Search for the cell housing the specified text and yield its (X, Y) center coordinate. 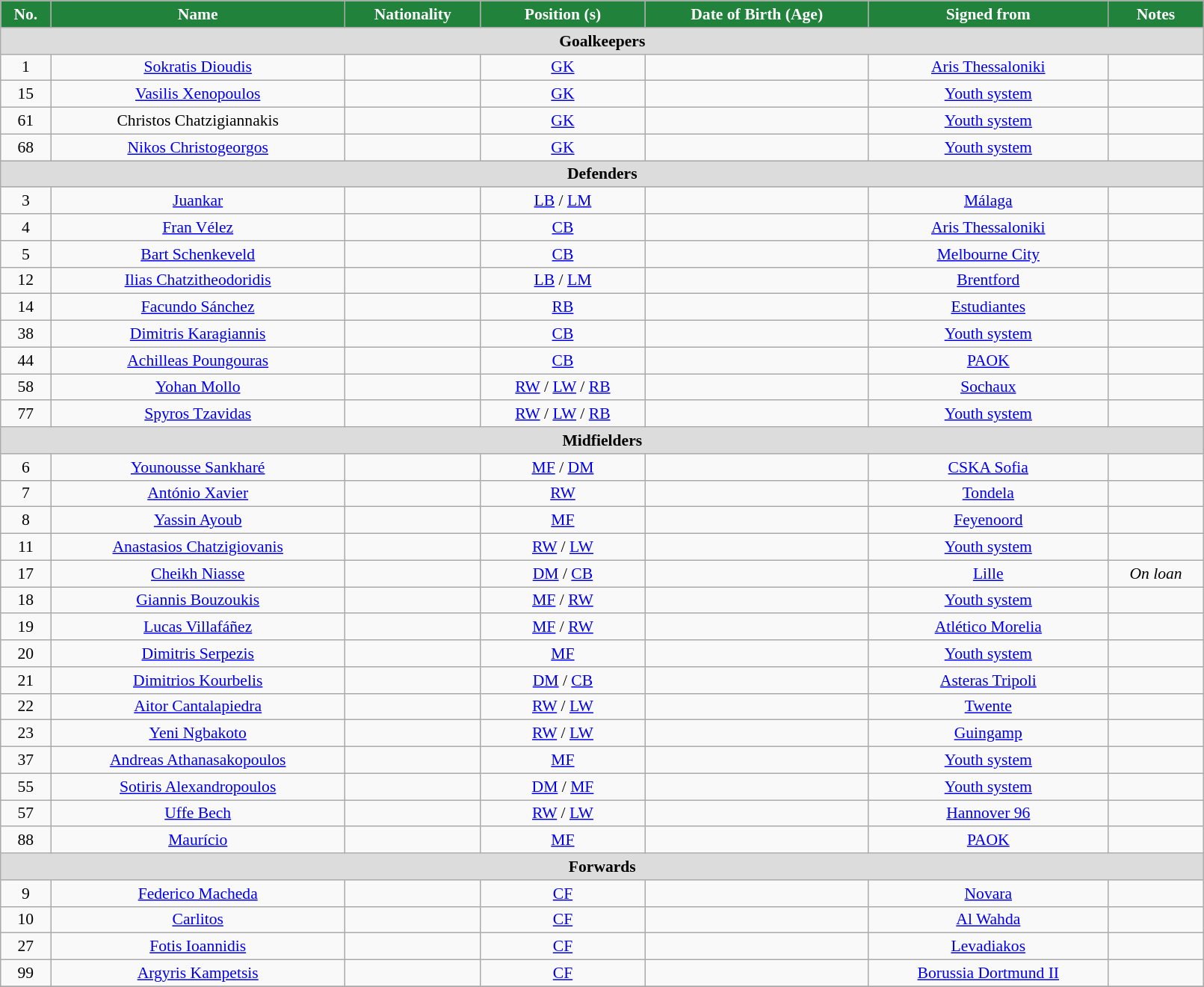
CSKA Sofia (988, 467)
15 (25, 94)
Signed from (988, 14)
Estudiantes (988, 307)
Yeni Ngbakoto (198, 734)
Fran Vélez (198, 227)
Maurício (198, 840)
Argyris Kampetsis (198, 974)
27 (25, 947)
Guingamp (988, 734)
Brentford (988, 280)
Nikos Christogeorgos (198, 147)
22 (25, 707)
Fotis Ioannidis (198, 947)
Christos Chatzigiannakis (198, 121)
Lucas Villafáñez (198, 627)
77 (25, 414)
Lille (988, 574)
68 (25, 147)
19 (25, 627)
Anastasios Chatzigiovanis (198, 547)
Uffe Bech (198, 814)
21 (25, 680)
Novara (988, 894)
20 (25, 654)
Levadiakos (988, 947)
Midfielders (602, 440)
11 (25, 547)
99 (25, 974)
Forwards (602, 867)
António Xavier (198, 493)
Vasilis Xenopoulos (198, 94)
8 (25, 520)
44 (25, 360)
Name (198, 14)
17 (25, 574)
Sokratis Dioudis (198, 67)
1 (25, 67)
18 (25, 600)
9 (25, 894)
Andreas Athanasakopoulos (198, 760)
Al Wahda (988, 920)
55 (25, 787)
7 (25, 493)
Twente (988, 707)
On loan (1155, 574)
12 (25, 280)
Cheikh Niasse (198, 574)
58 (25, 387)
Defenders (602, 174)
Málaga (988, 201)
6 (25, 467)
Younousse Sankharé (198, 467)
Tondela (988, 493)
MF / DM (563, 467)
No. (25, 14)
37 (25, 760)
Position (s) (563, 14)
61 (25, 121)
Sochaux (988, 387)
Facundo Sánchez (198, 307)
3 (25, 201)
RW (563, 493)
5 (25, 254)
DM / MF (563, 787)
Goalkeepers (602, 41)
Spyros Tzavidas (198, 414)
Bart Schenkeveld (198, 254)
Dimitris Karagiannis (198, 334)
Atlético Morelia (988, 627)
Aitor Cantalapiedra (198, 707)
Achilleas Poungouras (198, 360)
57 (25, 814)
Carlitos (198, 920)
Nationality (413, 14)
Giannis Bouzoukis (198, 600)
Yassin Ayoub (198, 520)
10 (25, 920)
Ilias Chatzitheodoridis (198, 280)
Juankar (198, 201)
Borussia Dortmund II (988, 974)
Feyenoord (988, 520)
38 (25, 334)
Asteras Tripoli (988, 680)
Sotiris Alexandropoulos (198, 787)
RB (563, 307)
Notes (1155, 14)
Yohan Mollo (198, 387)
Hannover 96 (988, 814)
88 (25, 840)
Dimitrios Kourbelis (198, 680)
Melbourne City (988, 254)
Federico Macheda (198, 894)
Date of Birth (Age) (756, 14)
Dimitris Serpezis (198, 654)
14 (25, 307)
4 (25, 227)
23 (25, 734)
